Find where the given text appears and provide that cell's center as [x, y] coordinate. 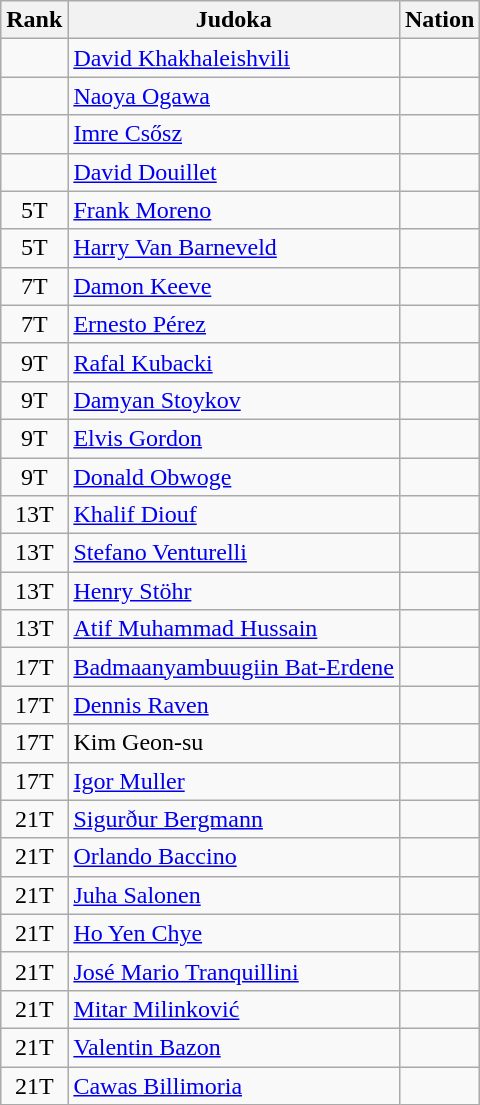
Henry Stöhr [234, 591]
Imre Csősz [234, 134]
José Mario Tranquillini [234, 971]
Atif Muhammad Hussain [234, 629]
Naoya Ogawa [234, 96]
David Khakhaleishvili [234, 58]
Rafal Kubacki [234, 362]
Dennis Raven [234, 705]
Sigurður Bergmann [234, 819]
Kim Geon-su [234, 743]
Damon Keeve [234, 286]
Badmaanyambuugiin Bat-Erdene [234, 667]
Rank [34, 20]
Cawas Billimoria [234, 1085]
Ho Yen Chye [234, 933]
Damyan Stoykov [234, 400]
Elvis Gordon [234, 438]
Mitar Milinković [234, 1009]
Harry Van Barneveld [234, 248]
David Douillet [234, 172]
Ernesto Pérez [234, 324]
Orlando Baccino [234, 857]
Judoka [234, 20]
Igor Muller [234, 781]
Valentin Bazon [234, 1047]
Donald Obwoge [234, 477]
Stefano Venturelli [234, 553]
Juha Salonen [234, 895]
Nation [439, 20]
Frank Moreno [234, 210]
Khalif Diouf [234, 515]
